Identify which cell holds the provided text, then report its [X, Y] central coordinate. 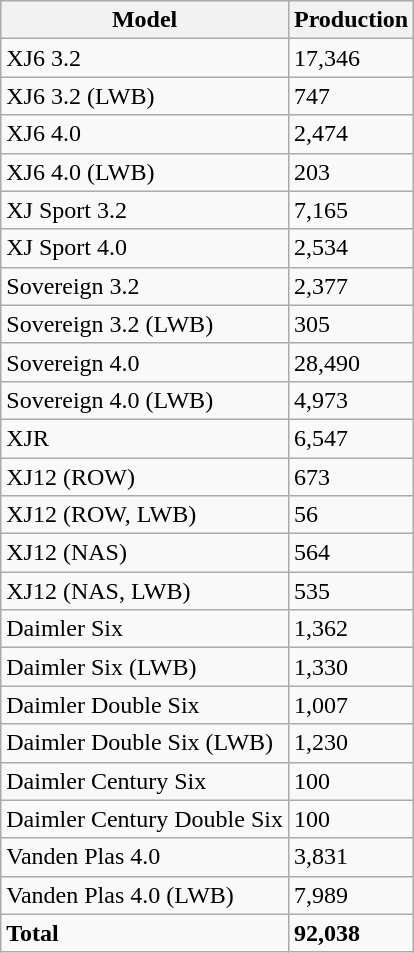
92,038 [350, 933]
203 [350, 172]
747 [350, 96]
Sovereign 4.0 (LWB) [145, 400]
Vanden Plas 4.0 [145, 857]
564 [350, 553]
3,831 [350, 857]
XJ6 4.0 [145, 134]
Sovereign 3.2 [145, 286]
4,973 [350, 400]
6,547 [350, 438]
1,330 [350, 667]
2,474 [350, 134]
2,377 [350, 286]
28,490 [350, 362]
Daimler Six [145, 629]
56 [350, 515]
Vanden Plas 4.0 (LWB) [145, 895]
1,362 [350, 629]
XJR [145, 438]
17,346 [350, 58]
Production [350, 20]
Daimler Six (LWB) [145, 667]
1,007 [350, 705]
305 [350, 324]
Daimler Double Six (LWB) [145, 743]
XJ6 4.0 (LWB) [145, 172]
2,534 [350, 248]
7,989 [350, 895]
Daimler Century Double Six [145, 819]
673 [350, 477]
XJ12 (NAS, LWB) [145, 591]
Sovereign 4.0 [145, 362]
XJ Sport 4.0 [145, 248]
XJ6 3.2 [145, 58]
XJ Sport 3.2 [145, 210]
Sovereign 3.2 (LWB) [145, 324]
Daimler Double Six [145, 705]
Model [145, 20]
XJ6 3.2 (LWB) [145, 96]
XJ12 (NAS) [145, 553]
XJ12 (ROW, LWB) [145, 515]
535 [350, 591]
Daimler Century Six [145, 781]
1,230 [350, 743]
XJ12 (ROW) [145, 477]
Total [145, 933]
7,165 [350, 210]
